Pinpoint the cell where the given text exists, returning its [x, y] midpoint coordinate. 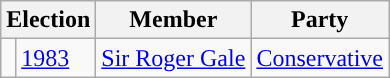
1983 [56, 58]
Conservative [320, 58]
Election [48, 20]
Sir Roger Gale [174, 58]
Party [320, 20]
Member [174, 20]
